Extract the [x, y] coordinate from the center of the cell holding the provided text.  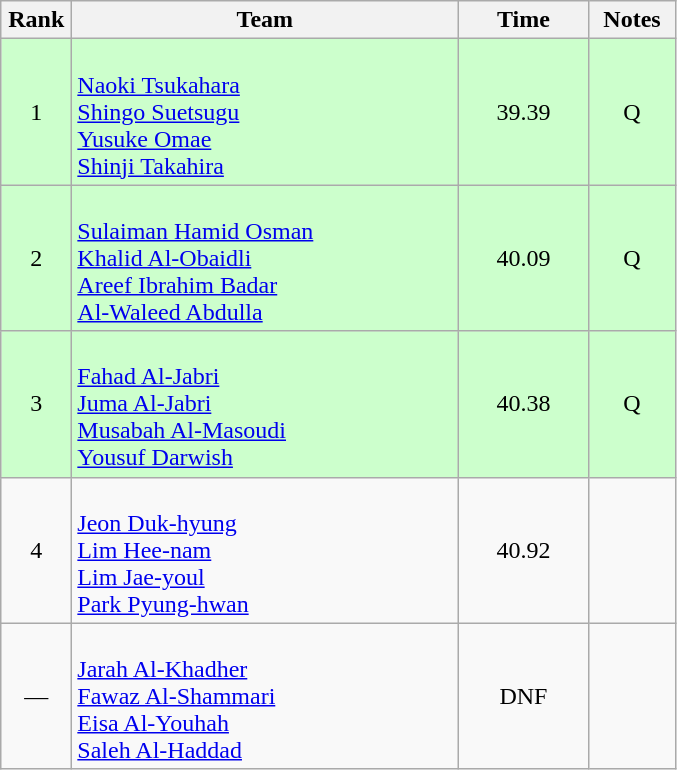
Rank [36, 20]
Jeon Duk-hyungLim Hee-namLim Jae-youlPark Pyung-hwan [265, 550]
Team [265, 20]
DNF [524, 696]
40.92 [524, 550]
Sulaiman Hamid OsmanKhalid Al-ObaidliAreef Ibrahim BadarAl-Waleed Abdulla [265, 258]
1 [36, 112]
Jarah Al-KhadherFawaz Al-ShammariEisa Al-YouhahSaleh Al-Haddad [265, 696]
39.39 [524, 112]
2 [36, 258]
Time [524, 20]
4 [36, 550]
— [36, 696]
Notes [632, 20]
Naoki TsukaharaShingo SuetsuguYusuke OmaeShinji Takahira [265, 112]
40.09 [524, 258]
Fahad Al-JabriJuma Al-JabriMusabah Al-MasoudiYousuf Darwish [265, 404]
40.38 [524, 404]
3 [36, 404]
